Detect which cell encompasses the target text, then output its [x, y] center coordinate. 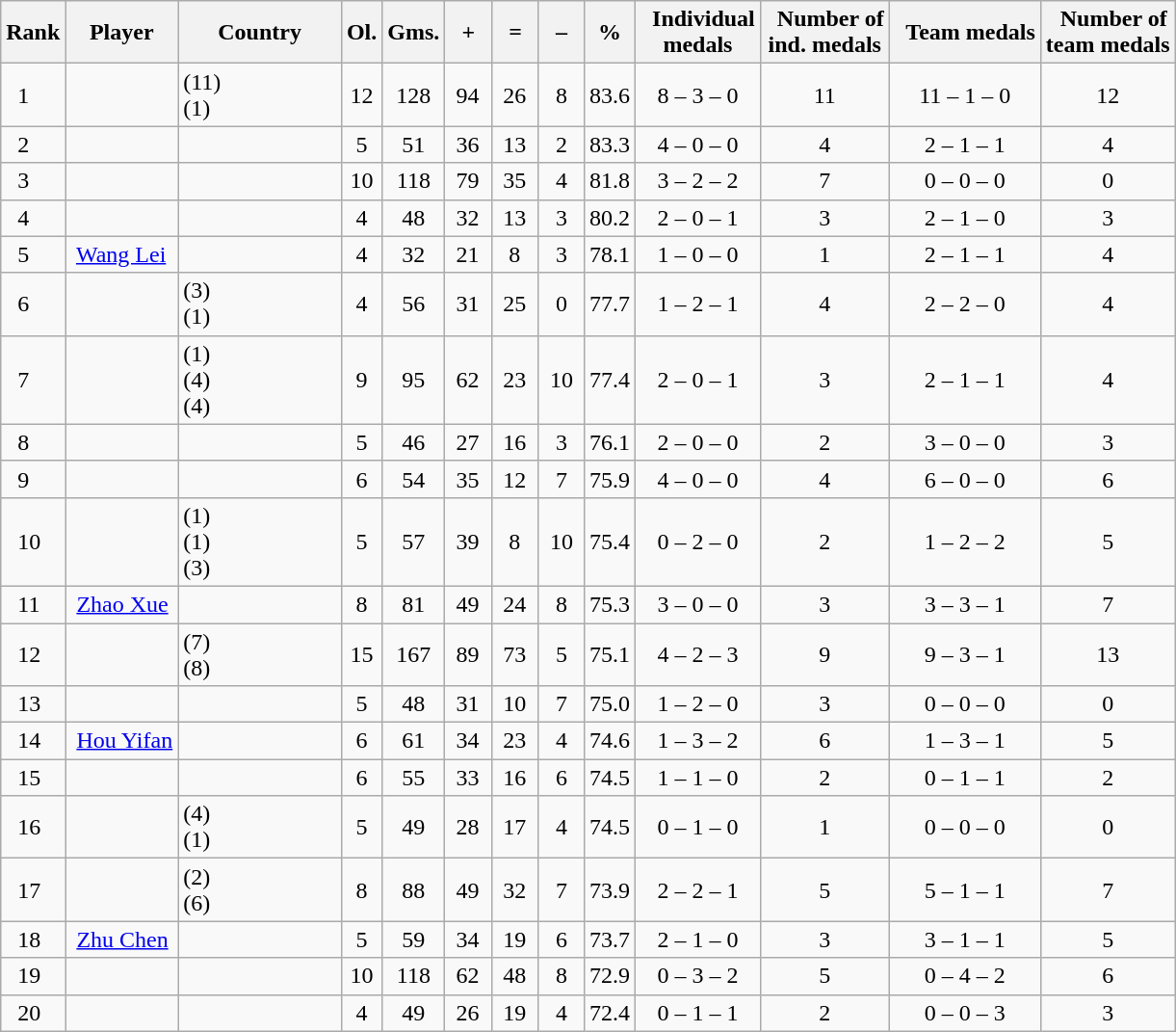
14 [33, 741]
– [561, 33]
Wang Lei [121, 254]
83.3 [609, 145]
2 – 0 – 0 [698, 442]
77.4 [609, 380]
Ol. [361, 33]
Number ofind. medals [824, 33]
46 [414, 442]
6 – 0 – 0 [965, 479]
75.4 [609, 542]
78.1 [609, 254]
(7) (8) [260, 653]
Country [260, 33]
88 [414, 890]
167 [414, 653]
28 [468, 827]
2 – 2 – 1 [698, 890]
73.7 [609, 939]
0 – 4 – 2 [965, 976]
51 [414, 145]
Number of team medals [1108, 33]
(11) (1) [260, 94]
3 – 3 – 1 [965, 604]
73.9 [609, 890]
79 [468, 181]
% [609, 33]
1 – 0 – 0 [698, 254]
3 – 2 – 2 [698, 181]
59 [414, 939]
75.1 [609, 653]
77.7 [609, 304]
20 [33, 1013]
Individualmedals [698, 33]
Zhu Chen [121, 939]
89 [468, 653]
0 – 3 – 2 [698, 976]
9 – 3 – 1 [965, 653]
72.9 [609, 976]
21 [468, 254]
+ [468, 33]
(2) (6) [260, 890]
128 [414, 94]
0 – 1 – 0 [698, 827]
Rank [33, 33]
= [516, 33]
Zhao Xue [121, 604]
81 [414, 604]
(3) (1) [260, 304]
24 [516, 604]
36 [468, 145]
75.9 [609, 479]
95 [414, 380]
(4) (1) [260, 827]
75.3 [609, 604]
(1) (1) (3) [260, 542]
Team medals [965, 33]
57 [414, 542]
1 – 3 – 1 [965, 741]
27 [468, 442]
25 [516, 304]
1 – 1 – 0 [698, 778]
0 – 0 – 3 [965, 1013]
Gms. [414, 33]
3 – 1 – 1 [965, 939]
18 [33, 939]
54 [414, 479]
0 – 2 – 0 [698, 542]
1 – 2 – 1 [698, 304]
83.6 [609, 94]
33 [468, 778]
1 – 2 – 0 [698, 704]
2 – 2 – 0 [965, 304]
1 – 2 – 2 [965, 542]
5 – 1 – 1 [965, 890]
80.2 [609, 218]
76.1 [609, 442]
(1) (4) (4) [260, 380]
73 [516, 653]
11 – 1 – 0 [965, 94]
94 [468, 94]
61 [414, 741]
81.8 [609, 181]
Player [121, 33]
75.0 [609, 704]
8 – 3 – 0 [698, 94]
72.4 [609, 1013]
74.6 [609, 741]
1 – 3 – 2 [698, 741]
Hou Yifan [121, 741]
56 [414, 304]
55 [414, 778]
39 [468, 542]
4 – 2 – 3 [698, 653]
